Provide the (x, y) coordinate of the cell's center where the given text is located.  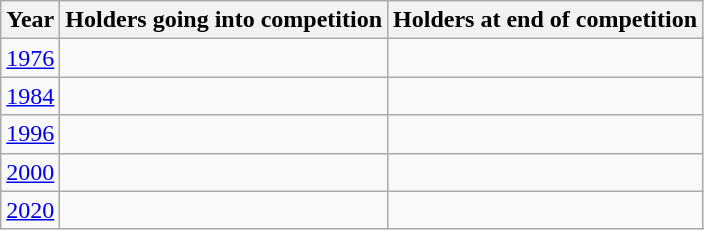
Holders at end of competition (546, 20)
1984 (30, 96)
1976 (30, 58)
Holders going into competition (224, 20)
2020 (30, 210)
Year (30, 20)
1996 (30, 134)
2000 (30, 172)
